Search for the cell housing the specified text and yield its (X, Y) center coordinate. 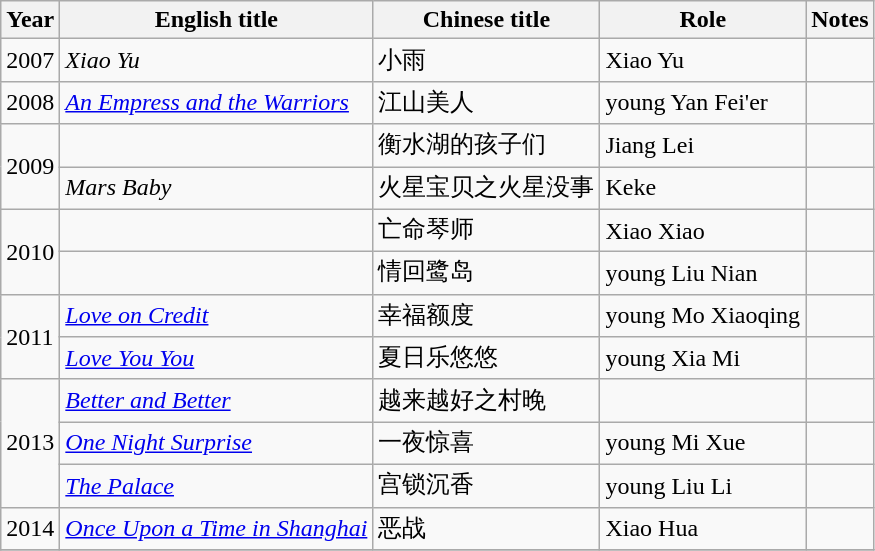
2010 (30, 252)
衡水湖的孩子们 (486, 146)
幸福额度 (486, 316)
一夜惊喜 (486, 444)
越来越好之村晚 (486, 400)
English title (216, 20)
火星宝贝之火星没事 (486, 188)
young Mo Xiaoqing (703, 316)
2008 (30, 102)
young Xia Mi (703, 358)
恶战 (486, 528)
One Night Surprise (216, 444)
夏日乐悠悠 (486, 358)
2014 (30, 528)
Love You You (216, 358)
Mars Baby (216, 188)
2011 (30, 336)
young Mi Xue (703, 444)
young Liu Nian (703, 274)
情回鹭岛 (486, 274)
Notes (840, 20)
young Liu Li (703, 486)
Chinese title (486, 20)
亡命琴师 (486, 230)
Better and Better (216, 400)
小雨 (486, 60)
Role (703, 20)
Year (30, 20)
Jiang Lei (703, 146)
2007 (30, 60)
2013 (30, 443)
young Yan Fei'er (703, 102)
The Palace (216, 486)
Xiao Xiao (703, 230)
宫锁沉香 (486, 486)
江山美人 (486, 102)
Love on Credit (216, 316)
Xiao Hua (703, 528)
Keke (703, 188)
An Empress and the Warriors (216, 102)
2009 (30, 166)
Once Upon a Time in Shanghai (216, 528)
